Extract the [x, y] coordinate from the center of the cell holding the provided text.  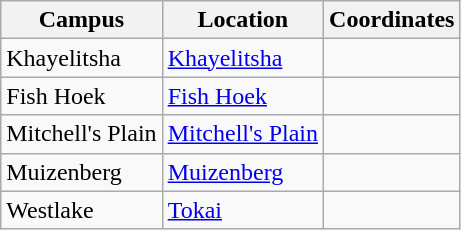
Westlake [82, 210]
Campus [82, 20]
Tokai [242, 210]
Location [242, 20]
Coordinates [392, 20]
